Scan for the cell matching the given text and deliver its [x, y] coordinate at center. 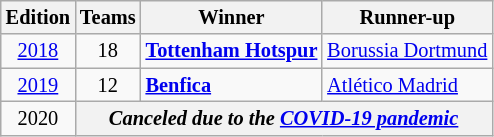
2020 [38, 118]
18 [108, 51]
Tottenham Hotspur [232, 51]
Teams [108, 17]
Runner-up [407, 17]
Benfica [232, 85]
Borussia Dortmund [407, 51]
2019 [38, 85]
Winner [232, 17]
Canceled due to the COVID-19 pandemic [284, 118]
12 [108, 85]
2018 [38, 51]
Edition [38, 17]
Atlético Madrid [407, 85]
